Extract the [x, y] coordinate from the center of the cell holding the provided text.  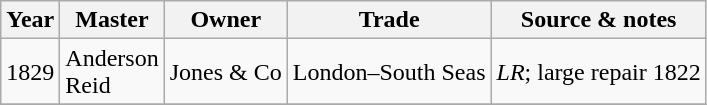
Master [112, 20]
Trade [389, 20]
LR; large repair 1822 [598, 72]
London–South Seas [389, 72]
AndersonReid [112, 72]
Source & notes [598, 20]
1829 [30, 72]
Owner [226, 20]
Jones & Co [226, 72]
Year [30, 20]
